Detect which cell encompasses the target text, then output its [x, y] center coordinate. 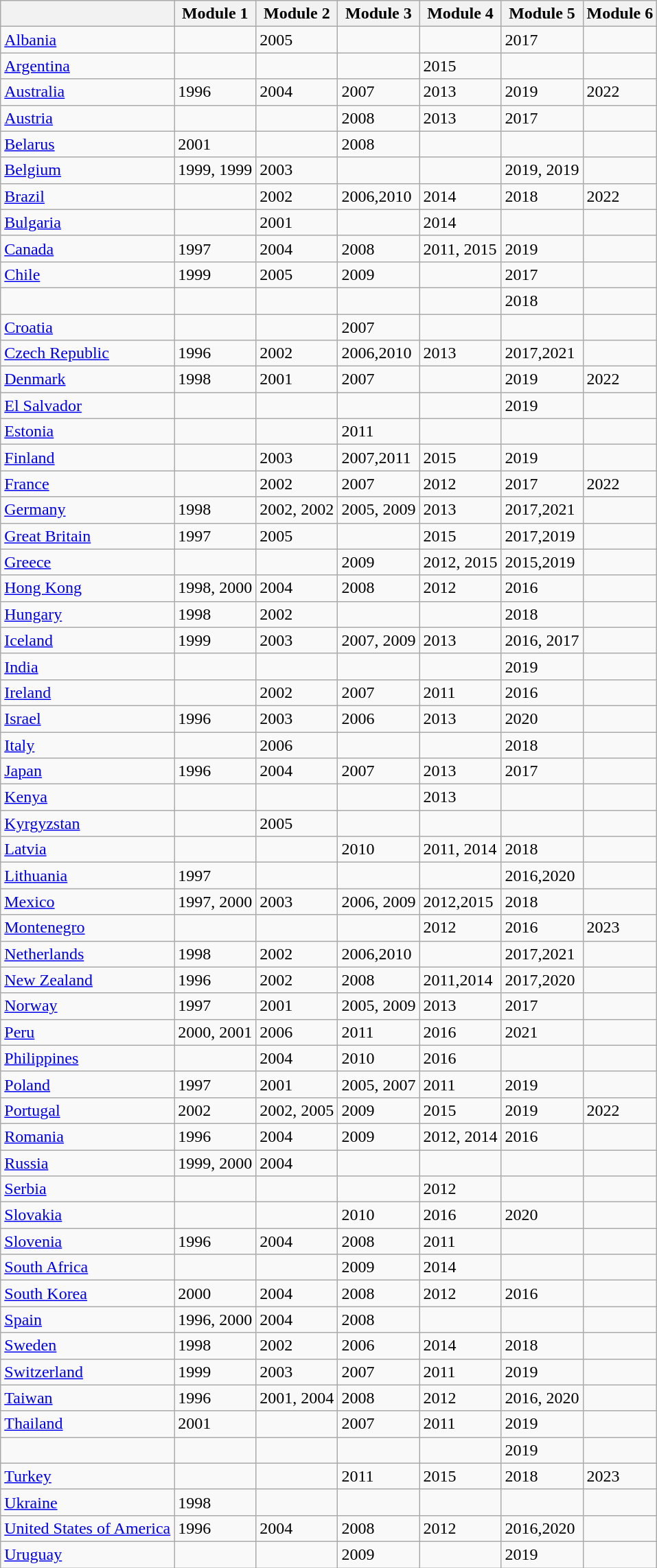
Spain [88, 1320]
Kenya [88, 797]
2016, 2017 [542, 640]
Mexico [88, 902]
Module 3 [379, 14]
Slovenia [88, 1241]
Greece [88, 562]
Finland [88, 458]
2001, 2004 [297, 1398]
Hong Kong [88, 588]
2012,2015 [460, 902]
2011, 2014 [460, 850]
2017,2020 [542, 980]
2000 [216, 1294]
Germany [88, 510]
2019, 2019 [542, 170]
Hungary [88, 614]
2012, 2015 [460, 562]
1999, 2000 [216, 1163]
Peru [88, 1032]
El Salvador [88, 406]
Portugal [88, 1110]
Switzerland [88, 1372]
2011, 2015 [460, 248]
Poland [88, 1084]
Latvia [88, 850]
2006, 2009 [379, 902]
Serbia [88, 1189]
Estonia [88, 432]
Japan [88, 771]
2007,2011 [379, 458]
Kyrgyzstan [88, 823]
2007, 2009 [379, 640]
Belgium [88, 170]
Ireland [88, 692]
Module 1 [216, 14]
2005, 2007 [379, 1084]
2002, 2005 [297, 1110]
Module 4 [460, 14]
Netherlands [88, 954]
Argentina [88, 66]
United States of America [88, 1528]
1998, 2000 [216, 588]
Uruguay [88, 1554]
1999, 1999 [216, 170]
Romania [88, 1136]
Ukraine [88, 1502]
Sweden [88, 1346]
South Korea [88, 1294]
Canada [88, 248]
Belarus [88, 144]
Croatia [88, 327]
Iceland [88, 640]
1996, 2000 [216, 1320]
2000, 2001 [216, 1032]
India [88, 666]
Slovakia [88, 1215]
Austria [88, 118]
Chile [88, 274]
Denmark [88, 379]
2002, 2002 [297, 510]
2017,2019 [542, 536]
Lithuania [88, 876]
Taiwan [88, 1398]
1997, 2000 [216, 902]
Russia [88, 1163]
2011,2014 [460, 980]
Turkey [88, 1476]
South Africa [88, 1267]
France [88, 484]
2012, 2014 [460, 1136]
Great Britain [88, 536]
New Zealand [88, 980]
Italy [88, 745]
Montenegro [88, 928]
Norway [88, 1006]
Brazil [88, 196]
Israel [88, 718]
2021 [542, 1032]
Bulgaria [88, 222]
Thailand [88, 1424]
2016, 2020 [542, 1398]
Albania [88, 40]
Philippines [88, 1058]
Module 6 [620, 14]
Australia [88, 92]
Module 2 [297, 14]
Module 5 [542, 14]
2015,2019 [542, 562]
Czech Republic [88, 353]
